Identify which cell holds the provided text, then report its (x, y) central coordinate. 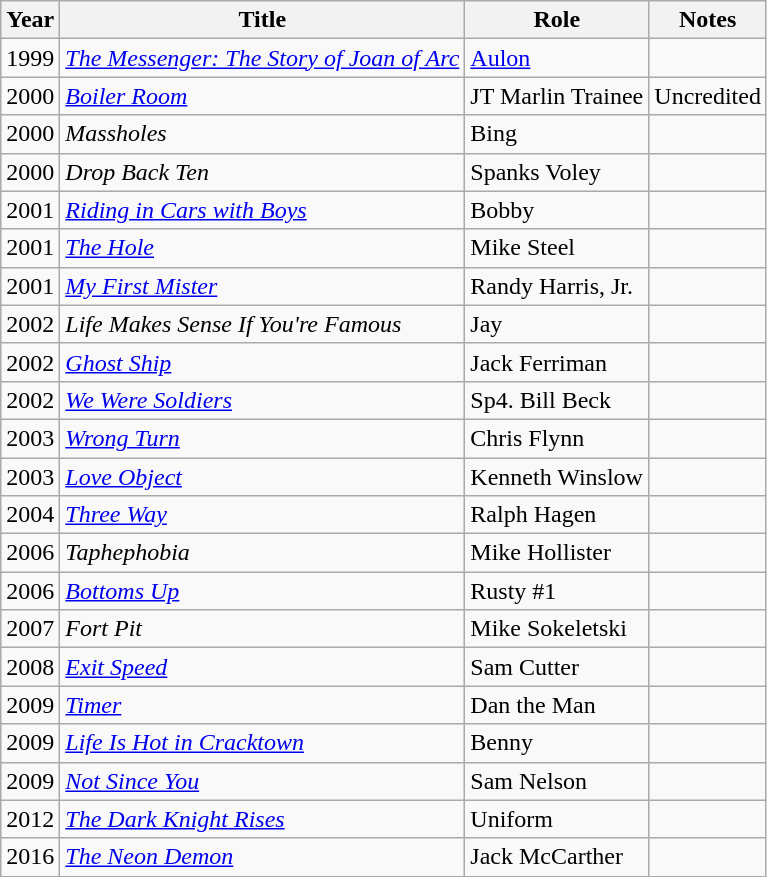
Ghost Ship (262, 362)
2008 (30, 667)
Aulon (557, 58)
Mike Hollister (557, 553)
2004 (30, 515)
Title (262, 20)
Sam Cutter (557, 667)
The Dark Knight Rises (262, 819)
JT Marlin Trainee (557, 96)
My First Mister (262, 286)
Life Is Hot in Cracktown (262, 743)
Jack Ferriman (557, 362)
The Hole (262, 248)
Bobby (557, 210)
2007 (30, 629)
Rusty #1 (557, 591)
Chris Flynn (557, 438)
The Messenger: The Story of Joan of Arc (262, 58)
Bing (557, 134)
Uncredited (708, 96)
Mike Steel (557, 248)
Wrong Turn (262, 438)
Notes (708, 20)
The Neon Demon (262, 857)
Randy Harris, Jr. (557, 286)
Bottoms Up (262, 591)
2016 (30, 857)
We Were Soldiers (262, 400)
Boiler Room (262, 96)
Year (30, 20)
Exit Speed (262, 667)
Fort Pit (262, 629)
Ralph Hagen (557, 515)
Sam Nelson (557, 781)
Jack McCarther (557, 857)
Life Makes Sense If You're Famous (262, 324)
Three Way (262, 515)
Uniform (557, 819)
Taphephobia (262, 553)
Jay (557, 324)
1999 (30, 58)
Dan the Man (557, 705)
Timer (262, 705)
Love Object (262, 477)
Kenneth Winslow (557, 477)
Riding in Cars with Boys (262, 210)
Spanks Voley (557, 172)
Massholes (262, 134)
Role (557, 20)
2012 (30, 819)
Benny (557, 743)
Not Since You (262, 781)
Mike Sokeletski (557, 629)
Sp4. Bill Beck (557, 400)
Drop Back Ten (262, 172)
